Output the [X, Y] coordinate of the center of the cell containing the given text.  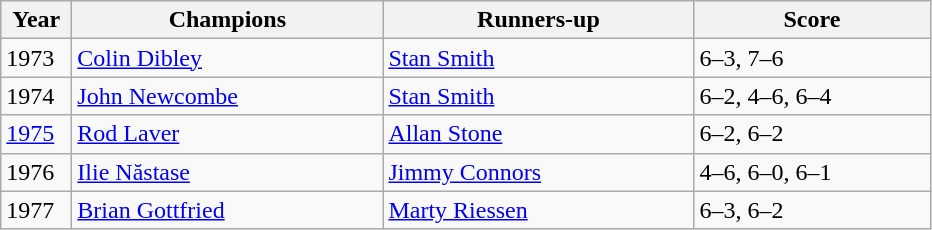
Rod Laver [228, 134]
1976 [36, 172]
6–2, 6–2 [812, 134]
Brian Gottfried [228, 210]
Ilie Năstase [228, 172]
Score [812, 20]
Jimmy Connors [538, 172]
6–2, 4–6, 6–4 [812, 96]
1977 [36, 210]
Marty Riessen [538, 210]
6–3, 7–6 [812, 58]
Colin Dibley [228, 58]
1975 [36, 134]
1974 [36, 96]
John Newcombe [228, 96]
Champions [228, 20]
Year [36, 20]
Allan Stone [538, 134]
1973 [36, 58]
6–3, 6–2 [812, 210]
4–6, 6–0, 6–1 [812, 172]
Runners-up [538, 20]
